Locate the cell with the specified text and output its (X, Y) center coordinate. 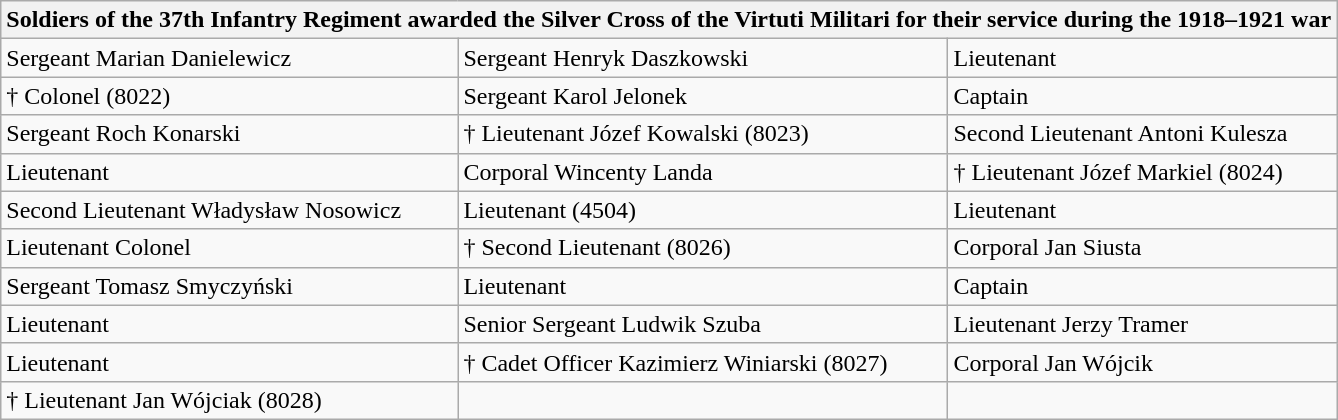
Second Lieutenant Władysław Nosowicz (230, 210)
† Lieutenant Józef Kowalski (8023) (703, 134)
Sergeant Tomasz Smyczyński (230, 286)
Sergeant Henryk Daszkowski (703, 58)
Lieutenant (4504) (703, 210)
Soldiers of the 37th Infantry Regiment awarded the Silver Cross of the Virtuti Militari for their service during the 1918–1921 war (669, 20)
† Cadet Officer Kazimierz Winiarski (8027) (703, 362)
Corporal Wincenty Landa (703, 172)
Lieutenant Colonel (230, 248)
Corporal Jan Siusta (1142, 248)
Sergeant Roch Konarski (230, 134)
† Lieutenant Jan Wójciak (8028) (230, 400)
† Colonel (8022) (230, 96)
Sergeant Karol Jelonek (703, 96)
Lieutenant Jerzy Tramer (1142, 324)
† Second Lieutenant (8026) (703, 248)
Corporal Jan Wójcik (1142, 362)
† Lieutenant Józef Markiel (8024) (1142, 172)
Sergeant Marian Danielewicz (230, 58)
Senior Sergeant Ludwik Szuba (703, 324)
Second Lieutenant Antoni Kulesza (1142, 134)
